Find where the given text appears and provide that cell's center as [X, Y] coordinate. 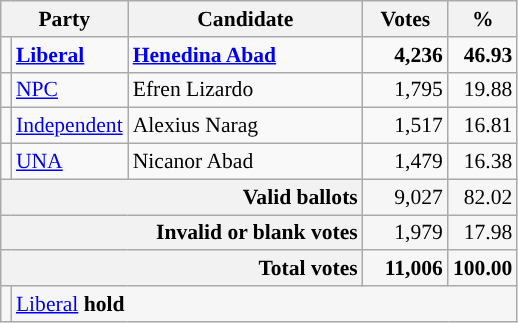
UNA [70, 162]
9,027 [406, 197]
100.00 [482, 269]
Alexius Narag [246, 126]
82.02 [482, 197]
16.81 [482, 126]
11,006 [406, 269]
Valid ballots [182, 197]
17.98 [482, 233]
Total votes [182, 269]
Invalid or blank votes [182, 233]
1,517 [406, 126]
4,236 [406, 55]
NPC [70, 90]
Liberal [70, 55]
46.93 [482, 55]
Nicanor Abad [246, 162]
16.38 [482, 162]
1,979 [406, 233]
Candidate [246, 19]
19.88 [482, 90]
Party [64, 19]
% [482, 19]
Independent [70, 126]
1,479 [406, 162]
Liberal hold [264, 304]
Henedina Abad [246, 55]
Votes [406, 19]
1,795 [406, 90]
Efren Lizardo [246, 90]
